Detect which cell encompasses the target text, then output its (X, Y) center coordinate. 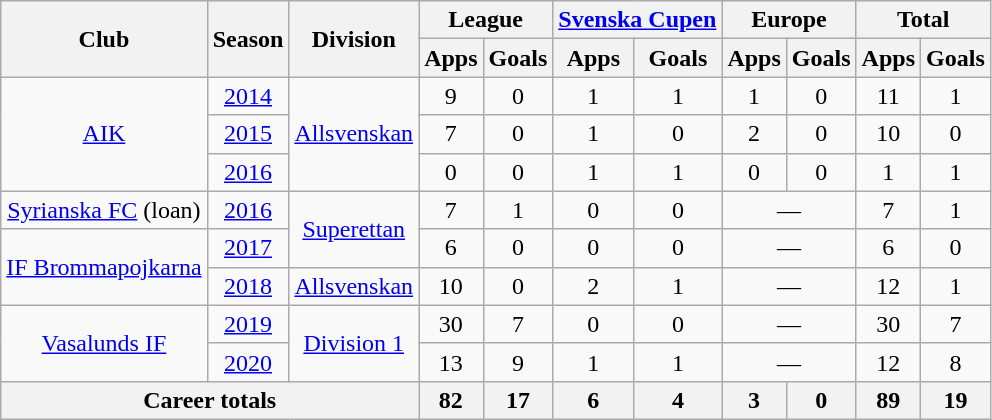
Season (248, 39)
Division 1 (354, 343)
2017 (248, 248)
8 (956, 362)
2014 (248, 96)
13 (451, 362)
Vasalunds IF (104, 343)
Career totals (210, 400)
Superettan (354, 229)
89 (888, 400)
82 (451, 400)
4 (678, 400)
Svenska Cupen (638, 20)
2019 (248, 324)
2018 (248, 286)
17 (518, 400)
Club (104, 39)
19 (956, 400)
2020 (248, 362)
2015 (248, 134)
Division (354, 39)
Syrianska FC (loan) (104, 210)
League (486, 20)
3 (754, 400)
Europe (789, 20)
Total (923, 20)
11 (888, 96)
AIK (104, 134)
IF Brommapojkarna (104, 267)
